Determine the [x, y] coordinate at the center of the cell enclosing the given text.  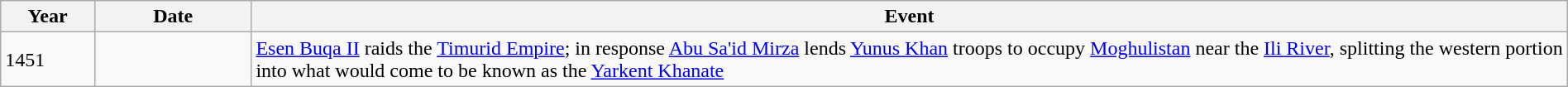
Date [172, 17]
1451 [48, 60]
Event [910, 17]
Year [48, 17]
